Determine the [x, y] coordinate at the center of the cell enclosing the given text.  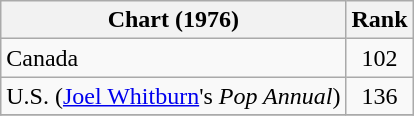
Rank [380, 20]
102 [380, 58]
136 [380, 96]
Chart (1976) [174, 20]
U.S. (Joel Whitburn's Pop Annual) [174, 96]
Canada [174, 58]
